Search for the cell housing the specified text and yield its [x, y] center coordinate. 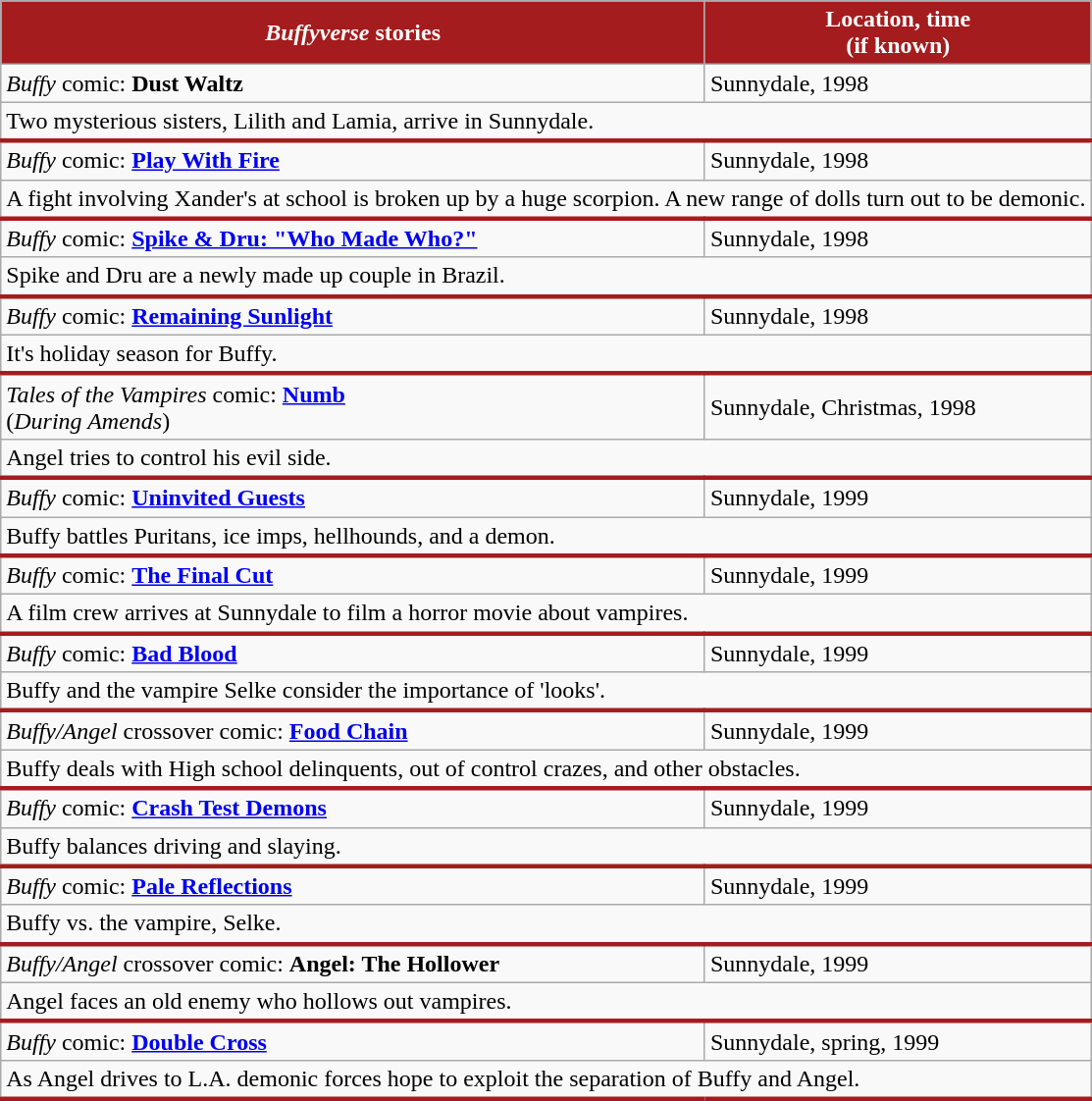
A fight involving Xander's at school is broken up by a huge scorpion. A new range of dolls turn out to be demonic. [546, 199]
Buffy comic: Pale Reflections [353, 886]
Buffy comic: Crash Test Demons [353, 808]
Buffyverse stories [353, 33]
Buffy deals with High school delinquents, out of control crazes, and other obstacles. [546, 769]
Buffy balances driving and slaying. [546, 847]
Tales of the Vampires comic: Numb(During Amends) [353, 406]
A film crew arrives at Sunnydale to film a horror movie about vampires. [546, 614]
It's holiday season for Buffy. [546, 354]
Buffy/Angel crossover comic: Angel: The Hollower [353, 964]
Buffy comic: The Final Cut [353, 575]
Two mysterious sisters, Lilith and Lamia, arrive in Sunnydale. [546, 122]
Buffy vs. the vampire, Selke. [546, 924]
Location, time(if known) [897, 33]
Buffy/Angel crossover comic: Food Chain [353, 730]
Buffy comic: Remaining Sunlight [353, 316]
Buffy battles Puritans, ice imps, hellhounds, and a demon. [546, 536]
Angel tries to control his evil side. [546, 458]
Buffy and the vampire Selke consider the importance of 'looks'. [546, 692]
Buffy comic: Dust Waltz [353, 83]
As Angel drives to L.A. demonic forces hope to exploit the separation of Buffy and Angel. [546, 1079]
Buffy comic: Spike & Dru: "Who Made Who?" [353, 238]
Buffy comic: Bad Blood [353, 653]
Sunnydale, Christmas, 1998 [897, 406]
Buffy comic: Play With Fire [353, 160]
Buffy comic: Double Cross [353, 1041]
Angel faces an old enemy who hollows out vampires. [546, 1002]
Buffy comic: Uninvited Guests [353, 498]
Spike and Dru are a newly made up couple in Brazil. [546, 277]
Sunnydale, spring, 1999 [897, 1041]
